Search for the cell housing the specified text and yield its [x, y] center coordinate. 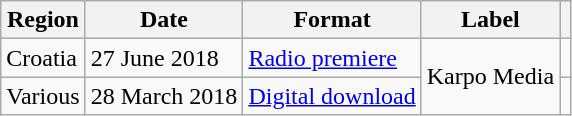
Label [490, 20]
Format [332, 20]
Croatia [43, 58]
Date [164, 20]
Various [43, 96]
Digital download [332, 96]
Region [43, 20]
28 March 2018 [164, 96]
Radio premiere [332, 58]
Karpo Media [490, 77]
27 June 2018 [164, 58]
